Pinpoint the cell where the given text exists, returning its (x, y) midpoint coordinate. 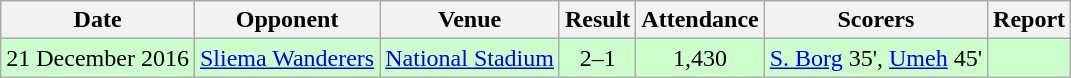
Date (98, 20)
Scorers (876, 20)
Opponent (286, 20)
2–1 (597, 58)
Sliema Wanderers (286, 58)
21 December 2016 (98, 58)
National Stadium (470, 58)
Report (1030, 20)
1,430 (700, 58)
Venue (470, 20)
Result (597, 20)
Attendance (700, 20)
S. Borg 35', Umeh 45' (876, 58)
